Determine the (X, Y) coordinate at the center of the cell enclosing the given text.  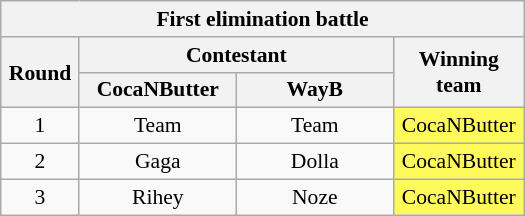
WayB (314, 90)
Round (40, 72)
3 (40, 197)
Gaga (158, 162)
1 (40, 126)
2 (40, 162)
Noze (314, 197)
Winning team (458, 72)
Rihey (158, 197)
Dolla (314, 162)
Contestant (236, 55)
First elimination battle (263, 19)
